Provide the [x, y] coordinate of the cell's center where the given text is located.  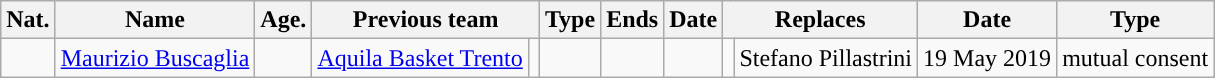
mutual consent [1136, 58]
19 May 2019 [988, 58]
Age. [284, 20]
Previous team [426, 20]
Replaces [820, 20]
Name [155, 20]
Maurizio Buscaglia [155, 58]
Ends [632, 20]
Aquila Basket Trento [420, 58]
Stefano Pillastrini [826, 58]
Nat. [28, 20]
